Capture the cell that displays the provided text and extract its (X, Y) central coordinate. 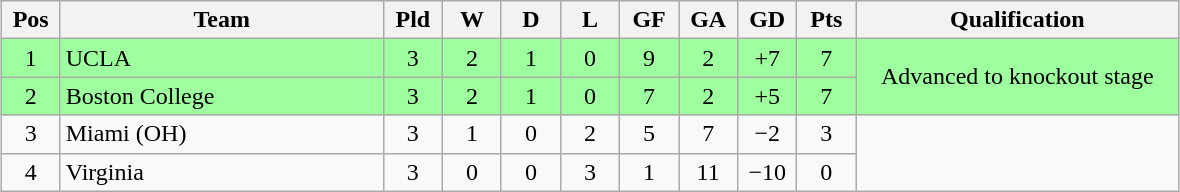
Pos (30, 20)
4 (30, 172)
Team (222, 20)
W (472, 20)
+7 (768, 58)
GF (650, 20)
9 (650, 58)
−2 (768, 134)
GD (768, 20)
Miami (OH) (222, 134)
Pts (826, 20)
UCLA (222, 58)
Virginia (222, 172)
Qualification (1018, 20)
Pld (412, 20)
Advanced to knockout stage (1018, 77)
D (530, 20)
GA (708, 20)
Boston College (222, 96)
+5 (768, 96)
5 (650, 134)
11 (708, 172)
−10 (768, 172)
L (590, 20)
